Capture the cell that displays the provided text and extract its (X, Y) central coordinate. 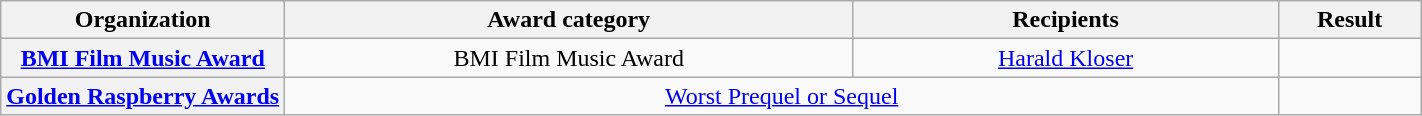
Recipients (1066, 20)
Result (1350, 20)
Worst Prequel or Sequel (782, 96)
Award category (569, 20)
Harald Kloser (1066, 58)
Organization (143, 20)
Golden Raspberry Awards (143, 96)
